Return the [X, Y] coordinate for the center point of the cell that contains the specified text.  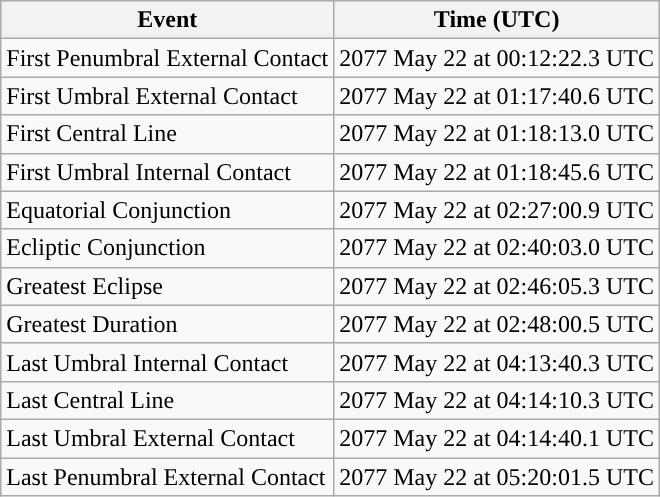
Greatest Duration [168, 324]
2077 May 22 at 04:14:40.1 UTC [497, 438]
Event [168, 20]
2077 May 22 at 01:18:45.6 UTC [497, 172]
2077 May 22 at 04:14:10.3 UTC [497, 400]
2077 May 22 at 00:12:22.3 UTC [497, 58]
Last Umbral External Contact [168, 438]
Greatest Eclipse [168, 286]
2077 May 22 at 02:40:03.0 UTC [497, 248]
Last Umbral Internal Contact [168, 362]
2077 May 22 at 05:20:01.5 UTC [497, 477]
2077 May 22 at 01:17:40.6 UTC [497, 96]
Time (UTC) [497, 20]
Last Penumbral External Contact [168, 477]
2077 May 22 at 02:46:05.3 UTC [497, 286]
2077 May 22 at 01:18:13.0 UTC [497, 134]
2077 May 22 at 02:48:00.5 UTC [497, 324]
Ecliptic Conjunction [168, 248]
Equatorial Conjunction [168, 210]
First Central Line [168, 134]
2077 May 22 at 04:13:40.3 UTC [497, 362]
First Umbral External Contact [168, 96]
First Penumbral External Contact [168, 58]
2077 May 22 at 02:27:00.9 UTC [497, 210]
First Umbral Internal Contact [168, 172]
Last Central Line [168, 400]
